Provide the [X, Y] coordinate of the cell's center where the given text is located.  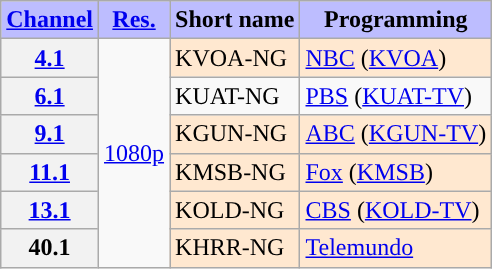
Res. [134, 20]
NBC (KVOA) [396, 58]
4.1 [50, 58]
6.1 [50, 96]
Programming [396, 20]
KUAT-NG [235, 96]
KMSB-NG [235, 172]
Short name [235, 20]
40.1 [50, 248]
Telemundo [396, 248]
KGUN-NG [235, 134]
Channel [50, 20]
9.1 [50, 134]
KHRR-NG [235, 248]
13.1 [50, 210]
PBS (KUAT-TV) [396, 96]
1080p [134, 153]
CBS (KOLD-TV) [396, 210]
ABC (KGUN-TV) [396, 134]
KVOA-NG [235, 58]
KOLD-NG [235, 210]
11.1 [50, 172]
Fox (KMSB) [396, 172]
